Locate the cell with the specified text and output its (X, Y) center coordinate. 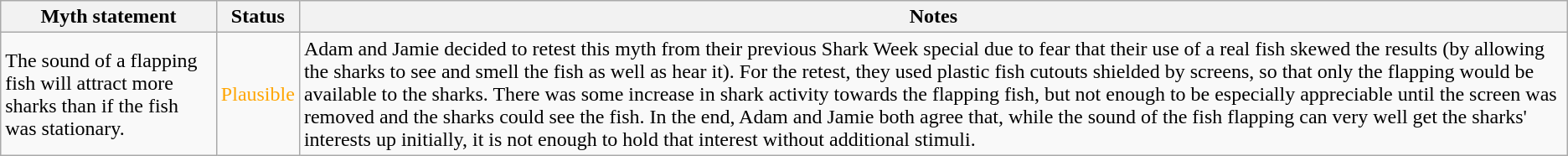
Status (258, 17)
The sound of a flapping fish will attract more sharks than if the fish was stationary. (109, 94)
Plausible (258, 94)
Myth statement (109, 17)
Notes (933, 17)
